Search for the cell housing the specified text and yield its [x, y] center coordinate. 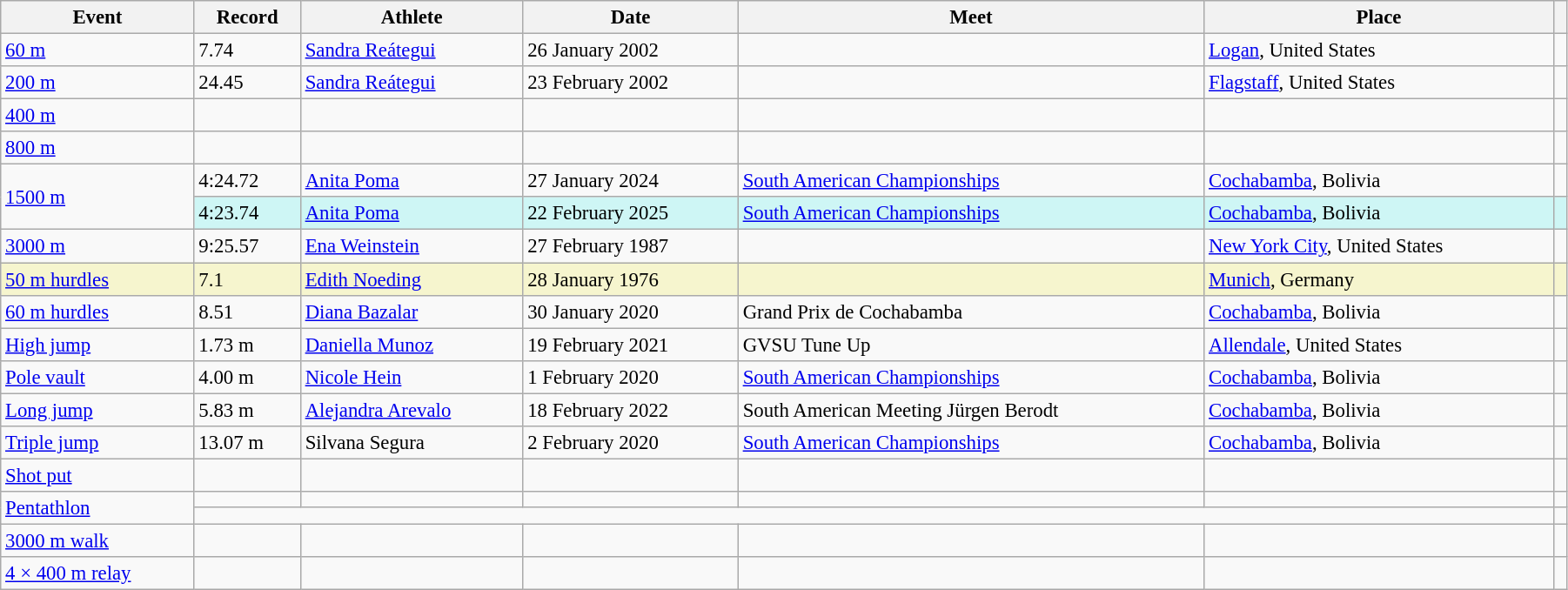
Triple jump [97, 443]
50 m hurdles [97, 279]
Munich, Germany [1378, 279]
Ena Weinstein [412, 246]
7.74 [247, 50]
Long jump [97, 410]
400 m [97, 116]
Event [97, 17]
28 January 1976 [630, 279]
4:24.72 [247, 181]
60 m [97, 50]
13.07 m [247, 443]
27 February 1987 [630, 246]
Alejandra Arevalo [412, 410]
Meet [971, 17]
Allendale, United States [1378, 345]
Daniella Munoz [412, 345]
9:25.57 [247, 246]
3000 m [97, 246]
200 m [97, 83]
Grand Prix de Cochabamba [971, 312]
4:23.74 [247, 213]
5.83 m [247, 410]
Silvana Segura [412, 443]
23 February 2002 [630, 83]
Place [1378, 17]
27 January 2024 [630, 181]
GVSU Tune Up [971, 345]
Diana Bazalar [412, 312]
800 m [97, 148]
Logan, United States [1378, 50]
2 February 2020 [630, 443]
7.1 [247, 279]
Flagstaff, United States [1378, 83]
1.73 m [247, 345]
Nicole Hein [412, 377]
22 February 2025 [630, 213]
18 February 2022 [630, 410]
High jump [97, 345]
8.51 [247, 312]
1500 m [97, 197]
New York City, United States [1378, 246]
1 February 2020 [630, 377]
Pole vault [97, 377]
24.45 [247, 83]
60 m hurdles [97, 312]
Date [630, 17]
Athlete [412, 17]
South American Meeting Jürgen Berodt [971, 410]
Record [247, 17]
4.00 m [247, 377]
26 January 2002 [630, 50]
4 × 400 m relay [97, 573]
Edith Noeding [412, 279]
30 January 2020 [630, 312]
3000 m walk [97, 540]
Pentathlon [97, 508]
Shot put [97, 475]
19 February 2021 [630, 345]
